Return the [x, y] coordinate for the center point of the cell that contains the specified text.  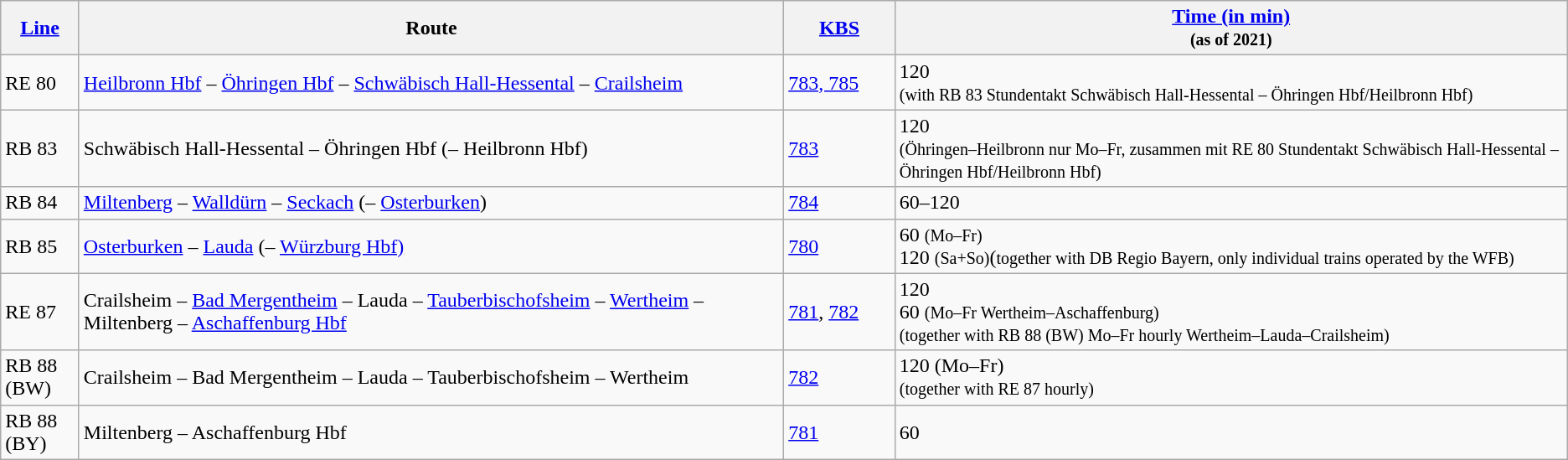
Crailsheim – Bad Mergentheim – Lauda – Tauberbischofsheim – Wertheim [431, 377]
781 [839, 432]
781, 782 [839, 312]
Schwäbisch Hall-Hessental – Öhringen Hbf (– Heilbronn Hbf) [431, 148]
784 [839, 203]
Route [431, 28]
782 [839, 377]
RB 85 [40, 246]
RE 87 [40, 312]
783, 785 [839, 82]
Crailsheim – Bad Mergentheim – Lauda – Tauberbischofsheim – Wertheim – Miltenberg – Aschaffenburg Hbf [431, 312]
120 (Öhringen–Heilbronn nur Mo–Fr, zusammen mit RE 80 Stundentakt Schwäbisch Hall-Hessental – Öhringen Hbf/Heilbronn Hbf) [1231, 148]
60–120 [1231, 203]
RE 80 [40, 82]
RB 88 (BY) [40, 432]
Time (in min) (as of 2021) [1231, 28]
Miltenberg – Aschaffenburg Hbf [431, 432]
120 60 (Mo–Fr Wertheim–Aschaffenburg)(together with RB 88 (BW) Mo–Fr hourly Wertheim–Lauda–Crailsheim) [1231, 312]
RB 83 [40, 148]
Miltenberg – Walldürn – Seckach (– Osterburken) [431, 203]
780 [839, 246]
Heilbronn Hbf – Öhringen Hbf – Schwäbisch Hall-Hessental – Crailsheim [431, 82]
RB 84 [40, 203]
60 (Mo–Fr)120 (Sa+So)(together with DB Regio Bayern, only individual trains operated by the WFB) [1231, 246]
Osterburken – Lauda (– Würzburg Hbf) [431, 246]
Line [40, 28]
RB 88 (BW) [40, 377]
60 [1231, 432]
120 (with RB 83 Stundentakt Schwäbisch Hall-Hessental – Öhringen Hbf/Heilbronn Hbf) [1231, 82]
KBS [839, 28]
783 [839, 148]
120 (Mo–Fr)(together with RE 87 hourly) [1231, 377]
